Extract the [x, y] coordinate from the center of the cell holding the provided text.  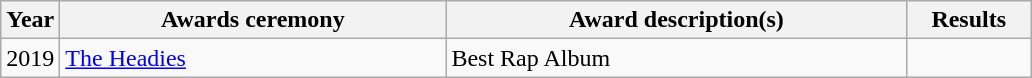
Awards ceremony [253, 20]
Best Rap Album [676, 58]
Year [30, 20]
Award description(s) [676, 20]
The Headies [253, 58]
2019 [30, 58]
Results [969, 20]
